Capture the cell that displays the provided text and extract its (X, Y) central coordinate. 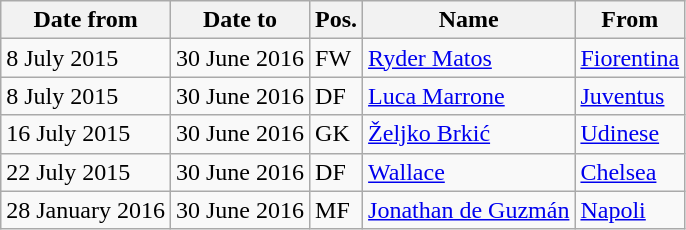
Pos. (336, 20)
Napoli (630, 210)
Fiorentina (630, 58)
Ryder Matos (469, 58)
MF (336, 210)
Date to (240, 20)
Juventus (630, 96)
Željko Brkić (469, 134)
Date from (86, 20)
Jonathan de Guzmán (469, 210)
Chelsea (630, 172)
16 July 2015 (86, 134)
Udinese (630, 134)
Wallace (469, 172)
From (630, 20)
FW (336, 58)
GK (336, 134)
Luca Marrone (469, 96)
Name (469, 20)
28 January 2016 (86, 210)
22 July 2015 (86, 172)
